Determine the [x, y] coordinate at the center of the cell enclosing the given text.  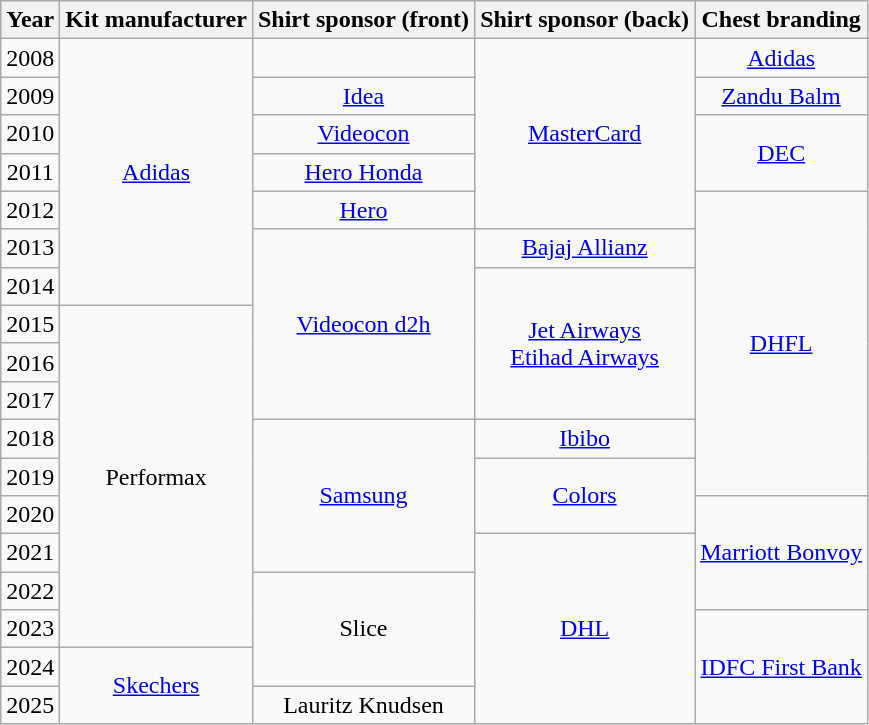
Lauritz Knudsen [363, 705]
Hero Honda [363, 172]
2012 [30, 210]
Videocon [363, 134]
Videocon d2h [363, 324]
2019 [30, 477]
Slice [363, 629]
Shirt sponsor (back) [585, 20]
Performax [156, 476]
2015 [30, 324]
2024 [30, 667]
Samsung [363, 495]
2021 [30, 553]
DHFL [782, 343]
2020 [30, 515]
2023 [30, 629]
2022 [30, 591]
2016 [30, 362]
2014 [30, 286]
MasterCard [585, 134]
2008 [30, 58]
Zandu Balm [782, 96]
Shirt sponsor (front) [363, 20]
2011 [30, 172]
Chest branding [782, 20]
IDFC First Bank [782, 667]
2010 [30, 134]
Kit manufacturer [156, 20]
2009 [30, 96]
2025 [30, 705]
Skechers [156, 686]
Colors [585, 496]
DHL [585, 629]
Jet Airways Etihad Airways [585, 343]
Hero [363, 210]
2018 [30, 438]
Year [30, 20]
DEC [782, 153]
Ibibo [585, 438]
Bajaj Allianz [585, 248]
Idea [363, 96]
2013 [30, 248]
2017 [30, 400]
Marriott Bonvoy [782, 553]
